Extract the (X, Y) coordinate from the center of the cell holding the provided text.  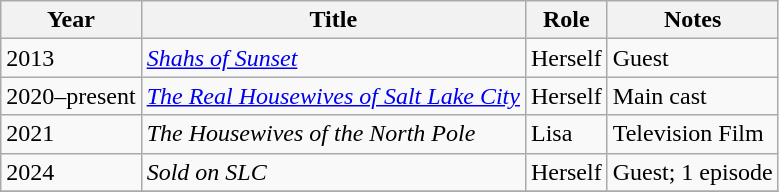
Guest; 1 episode (692, 172)
Shahs of Sunset (333, 58)
2024 (71, 172)
Television Film (692, 134)
The Real Housewives of Salt Lake City (333, 96)
Role (566, 20)
2020–present (71, 96)
Year (71, 20)
Lisa (566, 134)
The Housewives of the North Pole (333, 134)
Guest (692, 58)
2013 (71, 58)
Sold on SLC (333, 172)
Main cast (692, 96)
2021 (71, 134)
Title (333, 20)
Notes (692, 20)
